From the cell containing the given text, extract its center point as [x, y] coordinate. 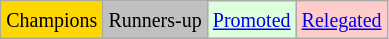
Champions [52, 20]
Promoted [252, 20]
Runners-up [155, 20]
Relegated [342, 20]
